Scan for the cell matching the given text and deliver its [X, Y] coordinate at center. 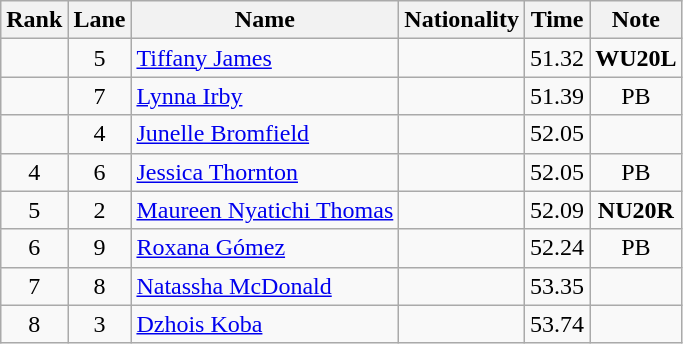
53.74 [558, 324]
NU20R [636, 210]
3 [100, 324]
Dzhois Koba [265, 324]
Jessica Thornton [265, 172]
Lane [100, 20]
52.09 [558, 210]
Lynna Irby [265, 96]
Junelle Bromfield [265, 134]
Tiffany James [265, 58]
Roxana Gómez [265, 248]
WU20L [636, 58]
9 [100, 248]
2 [100, 210]
52.24 [558, 248]
Rank [34, 20]
51.39 [558, 96]
Time [558, 20]
Natassha McDonald [265, 286]
Note [636, 20]
Maureen Nyatichi Thomas [265, 210]
Nationality [462, 20]
Name [265, 20]
53.35 [558, 286]
51.32 [558, 58]
